Provide the (X, Y) coordinate of the cell's center where the given text is located.  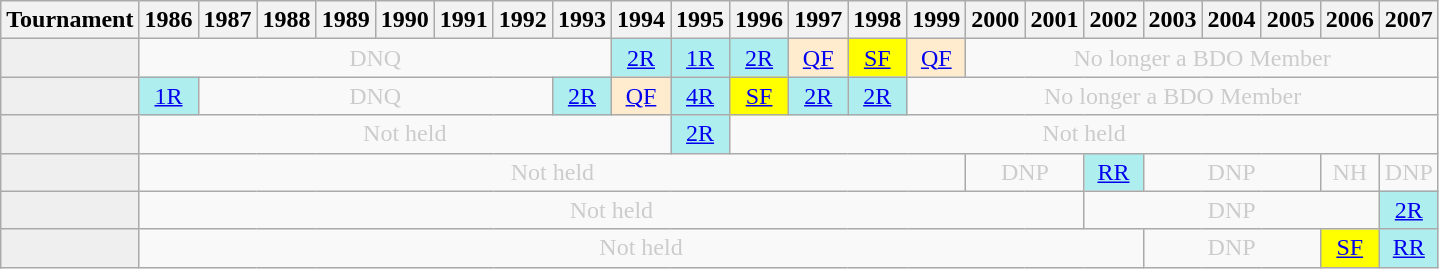
4R (700, 96)
1986 (168, 20)
2003 (1172, 20)
1988 (286, 20)
1996 (760, 20)
Tournament (70, 20)
1990 (404, 20)
1995 (700, 20)
2005 (1290, 20)
1987 (228, 20)
1999 (936, 20)
2002 (1114, 20)
1989 (346, 20)
1997 (818, 20)
2001 (1054, 20)
1992 (522, 20)
2006 (1350, 20)
1993 (582, 20)
1998 (878, 20)
2000 (996, 20)
2007 (1408, 20)
NH (1350, 172)
2004 (1232, 20)
1991 (464, 20)
1994 (640, 20)
